Capture the cell that displays the provided text and extract its [X, Y] central coordinate. 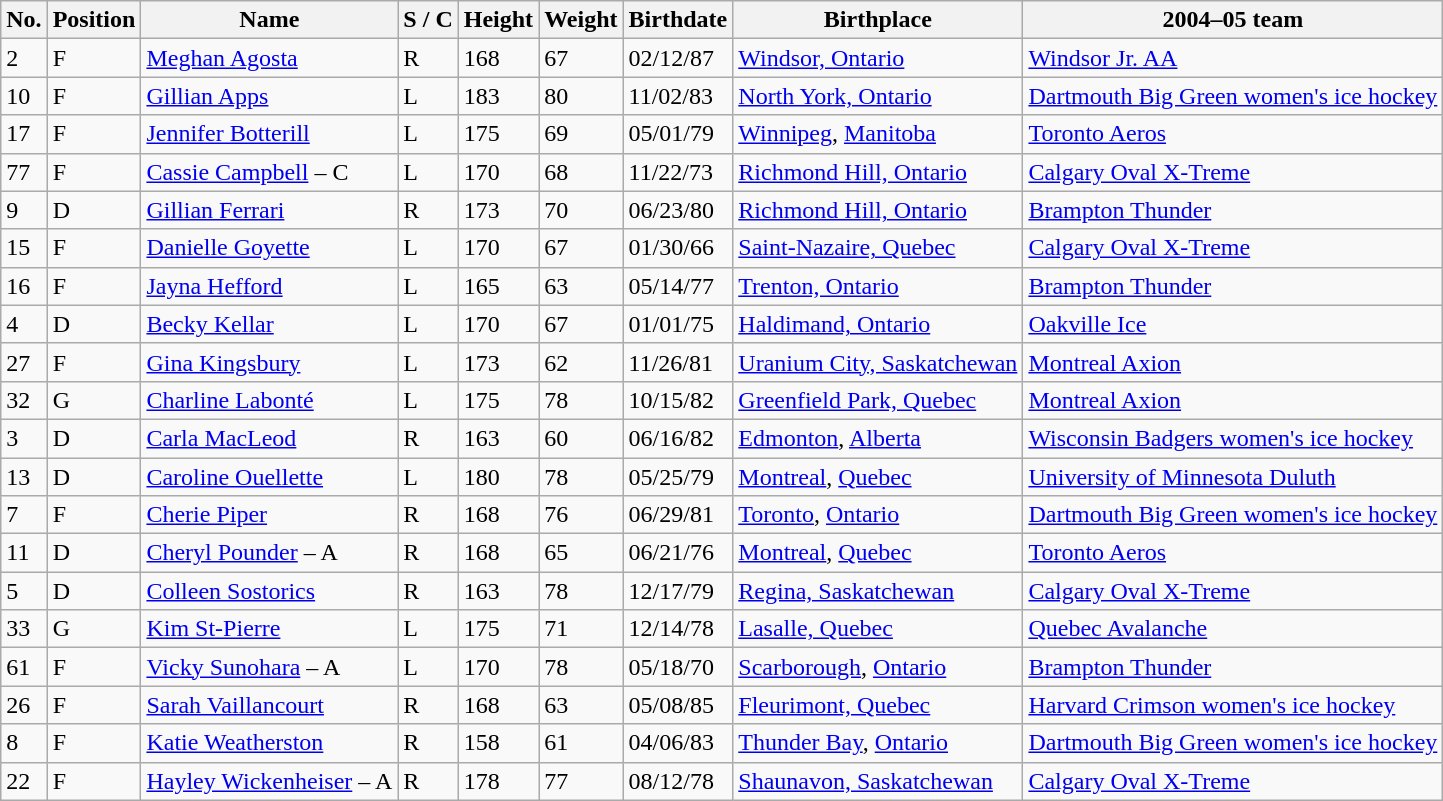
06/21/76 [678, 553]
11/22/73 [678, 172]
Cassie Campbell – C [270, 172]
Jennifer Botterill [270, 134]
26 [24, 705]
33 [24, 629]
Meghan Agosta [270, 58]
Height [498, 20]
Scarborough, Ontario [878, 667]
2004–05 team [1233, 20]
62 [581, 362]
5 [24, 591]
Lasalle, Quebec [878, 629]
68 [581, 172]
16 [24, 286]
165 [498, 286]
27 [24, 362]
Regina, Saskatchewan [878, 591]
Carla MacLeod [270, 438]
Winnipeg, Manitoba [878, 134]
S / C [428, 20]
9 [24, 210]
Windsor, Ontario [878, 58]
17 [24, 134]
Quebec Avalanche [1233, 629]
Haldimand, Ontario [878, 324]
Gillian Ferrari [270, 210]
01/30/66 [678, 248]
Danielle Goyette [270, 248]
Kim St-Pierre [270, 629]
Position [94, 20]
Birthplace [878, 20]
2 [24, 58]
Birthdate [678, 20]
Vicky Sunohara – A [270, 667]
Gina Kingsbury [270, 362]
3 [24, 438]
13 [24, 477]
Colleen Sostorics [270, 591]
Oakville Ice [1233, 324]
71 [581, 629]
32 [24, 400]
69 [581, 134]
No. [24, 20]
65 [581, 553]
10/15/82 [678, 400]
04/06/83 [678, 743]
Toronto, Ontario [878, 515]
University of Minnesota Duluth [1233, 477]
158 [498, 743]
05/18/70 [678, 667]
Jayna Hefford [270, 286]
Sarah Vaillancourt [270, 705]
180 [498, 477]
11/02/83 [678, 96]
11 [24, 553]
Cherie Piper [270, 515]
Name [270, 20]
Saint-Nazaire, Quebec [878, 248]
Katie Weatherston [270, 743]
4 [24, 324]
06/23/80 [678, 210]
02/12/87 [678, 58]
Shaunavon, Saskatchewan [878, 781]
Greenfield Park, Quebec [878, 400]
Cheryl Pounder – A [270, 553]
183 [498, 96]
22 [24, 781]
178 [498, 781]
Weight [581, 20]
05/08/85 [678, 705]
Charline Labonté [270, 400]
15 [24, 248]
Trenton, Ontario [878, 286]
06/16/82 [678, 438]
12/14/78 [678, 629]
Uranium City, Saskatchewan [878, 362]
Becky Kellar [270, 324]
North York, Ontario [878, 96]
05/01/79 [678, 134]
08/12/78 [678, 781]
05/14/77 [678, 286]
Harvard Crimson women's ice hockey [1233, 705]
70 [581, 210]
60 [581, 438]
Caroline Ouellette [270, 477]
12/17/79 [678, 591]
76 [581, 515]
Edmonton, Alberta [878, 438]
Hayley Wickenheiser – A [270, 781]
80 [581, 96]
Fleurimont, Quebec [878, 705]
Gillian Apps [270, 96]
Windsor Jr. AA [1233, 58]
10 [24, 96]
7 [24, 515]
8 [24, 743]
05/25/79 [678, 477]
01/01/75 [678, 324]
Thunder Bay, Ontario [878, 743]
Wisconsin Badgers women's ice hockey [1233, 438]
06/29/81 [678, 515]
11/26/81 [678, 362]
